Capture the cell that displays the provided text and extract its [x, y] central coordinate. 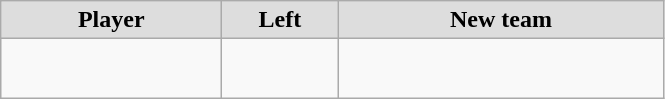
New team [501, 20]
Left [280, 20]
Player [112, 20]
